Provide the (x, y) coordinate of the cell's center where the given text is located.  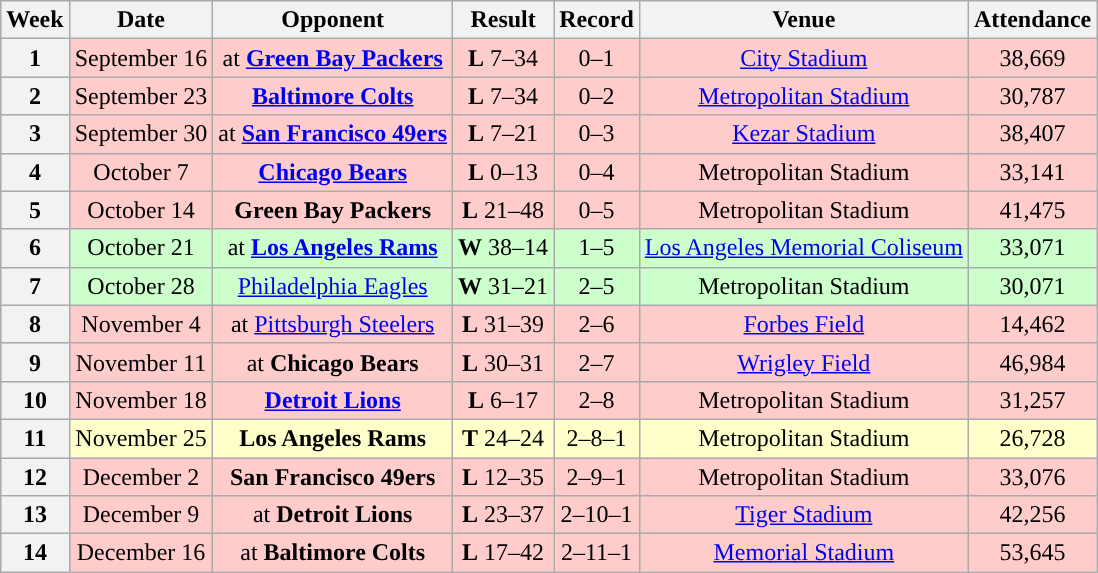
November 25 (141, 438)
December 16 (141, 553)
12 (35, 477)
30,071 (1032, 286)
53,645 (1032, 553)
33,071 (1032, 248)
3 (35, 134)
2–11–1 (597, 553)
December 9 (141, 515)
Baltimore Colts (333, 96)
at Pittsburgh Steelers (333, 324)
Result (504, 20)
November 11 (141, 362)
33,076 (1032, 477)
L 30–31 (504, 362)
0–4 (597, 172)
2–7 (597, 362)
November 4 (141, 324)
Tiger Stadium (804, 515)
L 21–48 (504, 210)
30,787 (1032, 96)
Attendance (1032, 20)
42,256 (1032, 515)
L 7–21 (504, 134)
2–9–1 (597, 477)
T 24–24 (504, 438)
at Chicago Bears (333, 362)
L 12–35 (504, 477)
41,475 (1032, 210)
10 (35, 400)
7 (35, 286)
Los Angeles Memorial Coliseum (804, 248)
Venue (804, 20)
Green Bay Packers (333, 210)
9 (35, 362)
October 28 (141, 286)
31,257 (1032, 400)
Week (35, 20)
2 (35, 96)
0–1 (597, 58)
1–5 (597, 248)
San Francisco 49ers (333, 477)
14,462 (1032, 324)
October 7 (141, 172)
W 31–21 (504, 286)
5 (35, 210)
at Los Angeles Rams (333, 248)
September 23 (141, 96)
0–5 (597, 210)
2–10–1 (597, 515)
Record (597, 20)
Opponent (333, 20)
2–6 (597, 324)
Los Angeles Rams (333, 438)
11 (35, 438)
Memorial Stadium (804, 553)
L 17–42 (504, 553)
at Detroit Lions (333, 515)
8 (35, 324)
0–2 (597, 96)
L 23–37 (504, 515)
Detroit Lions (333, 400)
13 (35, 515)
Date (141, 20)
2–8–1 (597, 438)
26,728 (1032, 438)
2–8 (597, 400)
September 30 (141, 134)
38,407 (1032, 134)
Chicago Bears (333, 172)
4 (35, 172)
Kezar Stadium (804, 134)
W 38–14 (504, 248)
2–5 (597, 286)
Wrigley Field (804, 362)
14 (35, 553)
1 (35, 58)
Forbes Field (804, 324)
October 21 (141, 248)
September 16 (141, 58)
at Baltimore Colts (333, 553)
City Stadium (804, 58)
at Green Bay Packers (333, 58)
L 6–17 (504, 400)
L 31–39 (504, 324)
38,669 (1032, 58)
46,984 (1032, 362)
33,141 (1032, 172)
October 14 (141, 210)
November 18 (141, 400)
December 2 (141, 477)
6 (35, 248)
L 0–13 (504, 172)
at San Francisco 49ers (333, 134)
Philadelphia Eagles (333, 286)
0–3 (597, 134)
